Capture the cell that displays the provided text and extract its [x, y] central coordinate. 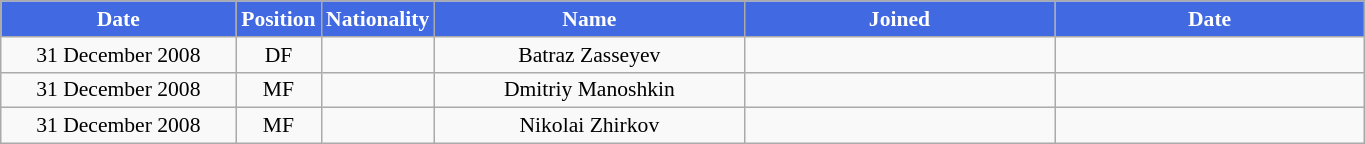
Dmitriy Manoshkin [589, 90]
Batraz Zasseyev [589, 55]
Nationality [378, 19]
Joined [899, 19]
Nikolai Zhirkov [589, 126]
Position [278, 19]
Name [589, 19]
DF [278, 55]
